Output the (x, y) coordinate of the center of the cell containing the given text.  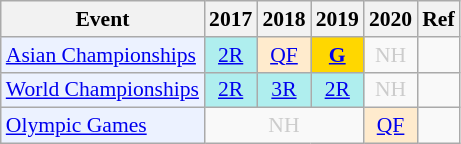
G (338, 55)
Ref (438, 19)
Asian Championships (102, 55)
2020 (390, 19)
Olympic Games (102, 126)
Event (102, 19)
World Championships (102, 90)
2019 (338, 19)
3R (284, 90)
2018 (284, 19)
2017 (230, 19)
